For the text-containing cell, return its midpoint in (x, y) coordinate format. 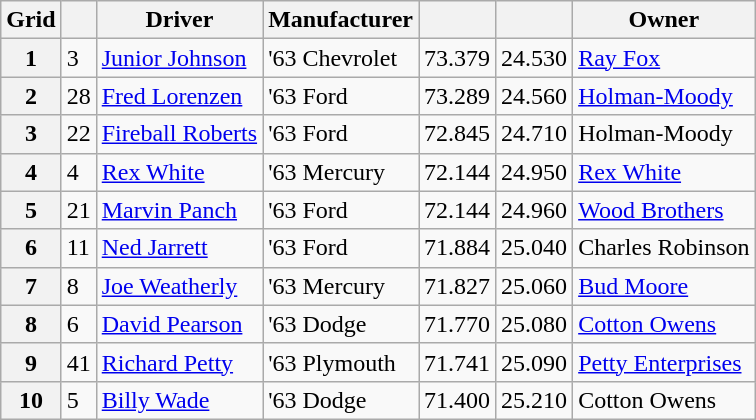
71.827 (458, 286)
Petty Enterprises (664, 362)
Fireball Roberts (179, 134)
Fred Lorenzen (179, 96)
Grid (31, 20)
71.400 (458, 400)
71.884 (458, 248)
7 (31, 286)
41 (78, 362)
Junior Johnson (179, 58)
1 (31, 58)
'63 Plymouth (341, 362)
David Pearson (179, 324)
Wood Brothers (664, 210)
Driver (179, 20)
Manufacturer (341, 20)
Richard Petty (179, 362)
Ned Jarrett (179, 248)
71.741 (458, 362)
71.770 (458, 324)
25.210 (534, 400)
24.960 (534, 210)
73.289 (458, 96)
'63 Chevrolet (341, 58)
2 (31, 96)
Ray Fox (664, 58)
10 (31, 400)
73.379 (458, 58)
24.560 (534, 96)
9 (31, 362)
24.950 (534, 172)
24.710 (534, 134)
Billy Wade (179, 400)
25.060 (534, 286)
Marvin Panch (179, 210)
24.530 (534, 58)
25.040 (534, 248)
Charles Robinson (664, 248)
Joe Weatherly (179, 286)
21 (78, 210)
Bud Moore (664, 286)
25.090 (534, 362)
22 (78, 134)
25.080 (534, 324)
28 (78, 96)
Owner (664, 20)
72.845 (458, 134)
11 (78, 248)
